Extract the [x, y] coordinate from the center of the cell holding the provided text.  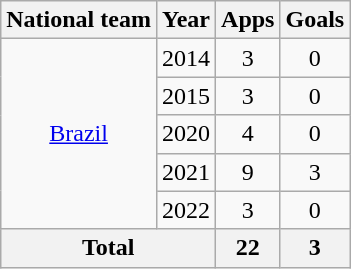
4 [248, 134]
2015 [186, 96]
Goals [315, 20]
Brazil [79, 134]
2020 [186, 134]
Total [108, 248]
Year [186, 20]
9 [248, 172]
National team [79, 20]
Apps [248, 20]
2022 [186, 210]
2021 [186, 172]
2014 [186, 58]
22 [248, 248]
